Extract the [X, Y] coordinate from the center of the cell holding the provided text.  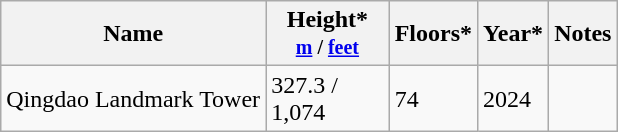
2024 [514, 98]
Notes [583, 34]
Floors* [433, 34]
Qingdao Landmark Tower [134, 98]
74 [433, 98]
Height*m / feet [328, 34]
Name [134, 34]
327.3 / 1,074 [328, 98]
Year* [514, 34]
